Pinpoint the cell where the given text exists, returning its (X, Y) midpoint coordinate. 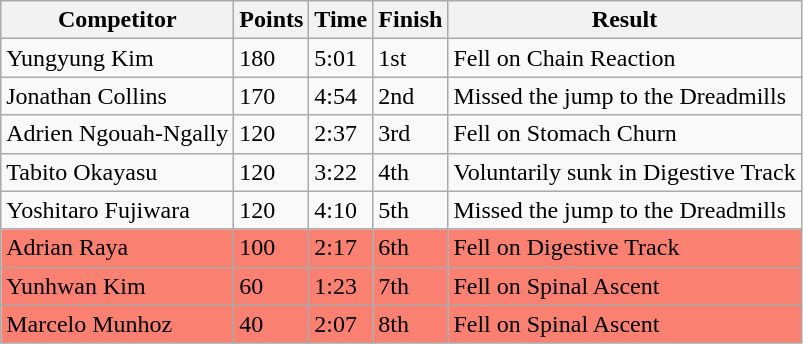
Fell on Digestive Track (624, 248)
8th (410, 324)
1st (410, 58)
Competitor (118, 20)
Yoshitaro Fujiwara (118, 210)
180 (272, 58)
Result (624, 20)
Points (272, 20)
40 (272, 324)
Jonathan Collins (118, 96)
1:23 (341, 286)
Marcelo Munhoz (118, 324)
4:10 (341, 210)
2:37 (341, 134)
3rd (410, 134)
Finish (410, 20)
2:07 (341, 324)
60 (272, 286)
Tabito Okayasu (118, 172)
6th (410, 248)
Yungyung Kim (118, 58)
4th (410, 172)
Fell on Chain Reaction (624, 58)
5:01 (341, 58)
Adrien Ngouah-Ngally (118, 134)
Adrian Raya (118, 248)
100 (272, 248)
Fell on Stomach Churn (624, 134)
7th (410, 286)
Yunhwan Kim (118, 286)
170 (272, 96)
2nd (410, 96)
3:22 (341, 172)
2:17 (341, 248)
Voluntarily sunk in Digestive Track (624, 172)
4:54 (341, 96)
Time (341, 20)
5th (410, 210)
